From the cell containing the given text, extract its center point as [x, y] coordinate. 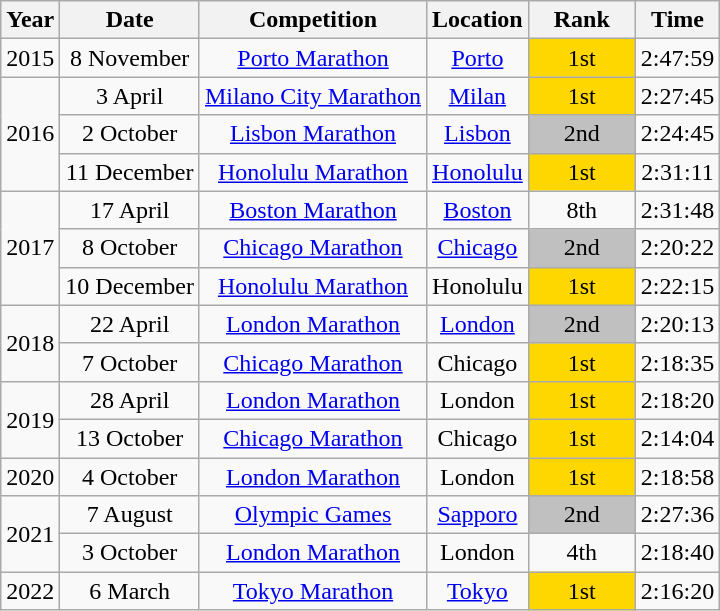
2:27:45 [677, 96]
3 October [130, 553]
2019 [30, 419]
2022 [30, 591]
3 April [130, 96]
28 April [130, 400]
2:31:48 [677, 210]
Competition [312, 20]
13 October [130, 438]
2 October [130, 134]
2:22:15 [677, 286]
2:14:04 [677, 438]
2017 [30, 248]
Date [130, 20]
2020 [30, 477]
8 October [130, 248]
Olympic Games [312, 515]
2:24:45 [677, 134]
11 December [130, 172]
2:47:59 [677, 58]
7 October [130, 362]
Milano City Marathon [312, 96]
Milan [478, 96]
2:20:22 [677, 248]
Porto Marathon [312, 58]
2:18:40 [677, 553]
22 April [130, 324]
6 March [130, 591]
2:18:58 [677, 477]
17 April [130, 210]
2:27:36 [677, 515]
2:18:20 [677, 400]
2:20:13 [677, 324]
Year [30, 20]
Lisbon [478, 134]
4 October [130, 477]
2016 [30, 134]
Time [677, 20]
Lisbon Marathon [312, 134]
8th [582, 210]
7 August [130, 515]
2:31:11 [677, 172]
2:18:35 [677, 362]
2:16:20 [677, 591]
10 December [130, 286]
Location [478, 20]
2018 [30, 343]
2021 [30, 534]
Boston [478, 210]
Boston Marathon [312, 210]
8 November [130, 58]
4th [582, 553]
2015 [30, 58]
Porto [478, 58]
Tokyo Marathon [312, 591]
Rank [582, 20]
Tokyo [478, 591]
Sapporo [478, 515]
